Pinpoint the cell where the given text exists, returning its (x, y) midpoint coordinate. 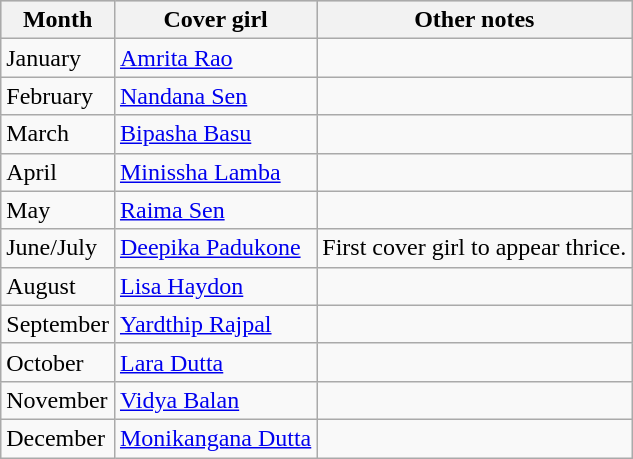
First cover girl to appear thrice. (474, 248)
Minissha Lamba (215, 172)
Raima Sen (215, 210)
May (58, 210)
August (58, 286)
December (58, 438)
June/July (58, 248)
Cover girl (215, 20)
April (58, 172)
February (58, 96)
Amrita Rao (215, 58)
October (58, 362)
Yardthip Rajpal (215, 324)
Deepika Padukone (215, 248)
Lara Dutta (215, 362)
Lisa Haydon (215, 286)
Monikangana Dutta (215, 438)
Vidya Balan (215, 400)
March (58, 134)
Bipasha Basu (215, 134)
January (58, 58)
September (58, 324)
Month (58, 20)
November (58, 400)
Other notes (474, 20)
Nandana Sen (215, 96)
